Pinpoint the cell where the given text exists, returning its [X, Y] midpoint coordinate. 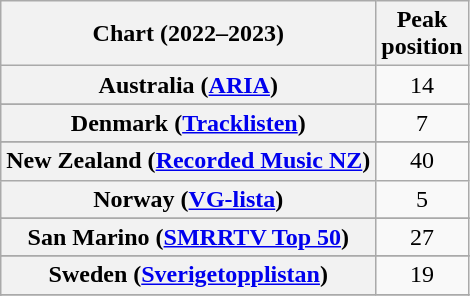
Peakposition [422, 34]
New Zealand (Recorded Music NZ) [188, 161]
14 [422, 85]
Norway (VG-lista) [188, 199]
San Marino (SMRRTV Top 50) [188, 237]
7 [422, 123]
Australia (ARIA) [188, 85]
40 [422, 161]
Denmark (Tracklisten) [188, 123]
Chart (2022–2023) [188, 34]
19 [422, 275]
5 [422, 199]
Sweden (Sverigetopplistan) [188, 275]
27 [422, 237]
